Provide the [x, y] coordinate of the cell's center where the given text is located.  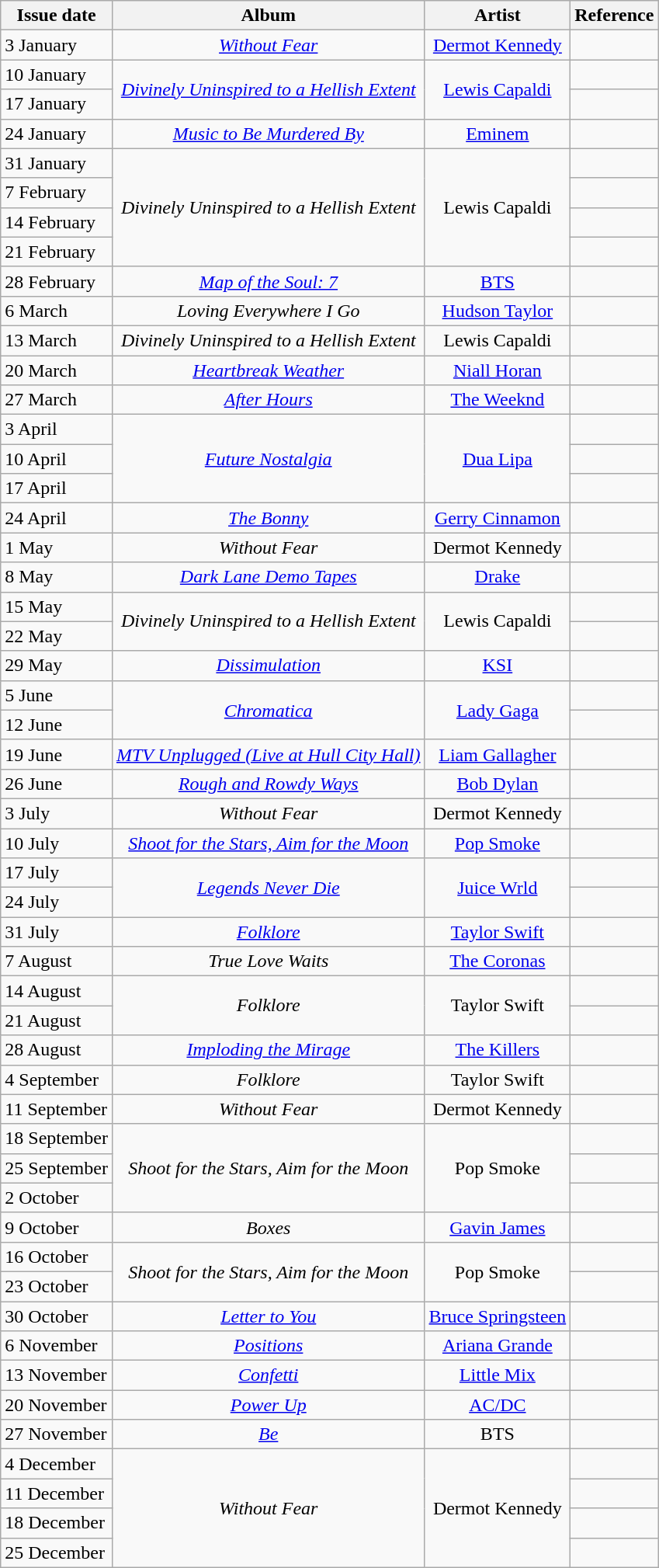
KSI [498, 666]
29 May [57, 666]
Boxes [269, 1227]
Dark Lane Demo Tapes [269, 577]
10 January [57, 75]
Chromatica [269, 710]
Artist [498, 16]
10 April [57, 459]
Music to Be Murdered By [269, 134]
Juice Wrld [498, 888]
Letter to You [269, 1316]
Bob Dylan [498, 784]
18 December [57, 1523]
25 September [57, 1168]
8 May [57, 577]
17 April [57, 488]
The Killers [498, 1050]
7 February [57, 193]
2 October [57, 1198]
After Hours [269, 400]
Heartbreak Weather [269, 370]
3 July [57, 813]
Album [269, 16]
Be [269, 1434]
20 March [57, 370]
Imploding the Mirage [269, 1050]
28 August [57, 1050]
4 December [57, 1464]
22 May [57, 636]
31 January [57, 163]
14 August [57, 991]
14 February [57, 222]
Gerry Cinnamon [498, 518]
26 June [57, 784]
Rough and Rowdy Ways [269, 784]
Dissimulation [269, 666]
13 March [57, 340]
24 January [57, 134]
25 December [57, 1552]
17 July [57, 873]
28 February [57, 281]
Dua Lipa [498, 459]
Positions [269, 1346]
The Bonny [269, 518]
True Love Waits [269, 961]
4 September [57, 1080]
30 October [57, 1316]
3 January [57, 45]
21 February [57, 252]
27 March [57, 400]
11 December [57, 1493]
MTV Unplugged (Live at Hull City Hall) [269, 754]
1 May [57, 548]
13 November [57, 1375]
Gavin James [498, 1227]
16 October [57, 1257]
The Weeknd [498, 400]
Confetti [269, 1375]
Map of the Soul: 7 [269, 281]
15 May [57, 607]
Niall Horan [498, 370]
The Coronas [498, 961]
Ariana Grande [498, 1346]
9 October [57, 1227]
Eminem [498, 134]
7 August [57, 961]
10 July [57, 843]
5 June [57, 695]
31 July [57, 932]
Hudson Taylor [498, 311]
Issue date [57, 16]
Little Mix [498, 1375]
12 June [57, 725]
AC/DC [498, 1405]
Legends Never Die [269, 888]
24 July [57, 902]
Power Up [269, 1405]
21 August [57, 1020]
Reference [615, 16]
Loving Everywhere I Go [269, 311]
18 September [57, 1139]
3 April [57, 429]
6 November [57, 1346]
11 September [57, 1109]
19 June [57, 754]
27 November [57, 1434]
Bruce Springsteen [498, 1316]
Drake [498, 577]
23 October [57, 1286]
Liam Gallagher [498, 754]
17 January [57, 104]
Lady Gaga [498, 710]
20 November [57, 1405]
Future Nostalgia [269, 459]
24 April [57, 518]
6 March [57, 311]
